Determine the (x, y) coordinate at the center of the cell enclosing the given text.  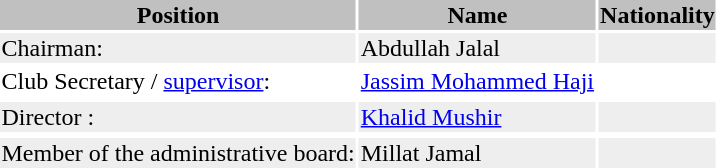
Name (477, 15)
Millat Jamal (477, 153)
Director : (178, 117)
Jassim Mohammed Haji (477, 81)
Khalid Mushir (477, 117)
Member of the administrative board: (178, 153)
Chairman: (178, 48)
Club Secretary / supervisor: (178, 81)
Abdullah Jalal (477, 48)
Position (178, 15)
